For the text-containing cell, return its midpoint in (x, y) coordinate format. 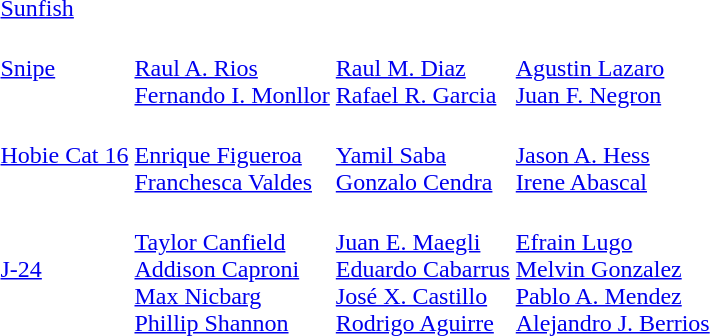
Enrique FigueroaFranchesca Valdes (232, 155)
Raul M. DiazRafael R. Garcia (422, 68)
Yamil SabaGonzalo Cendra (422, 155)
Raul A. RiosFernando I. Monllor (232, 68)
